Extract the (X, Y) coordinate from the center of the cell holding the provided text.  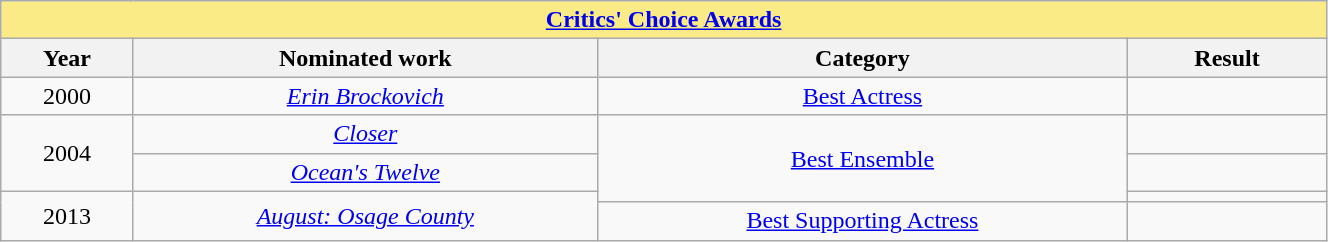
August: Osage County (365, 216)
Category (862, 58)
Best Actress (862, 96)
Best Supporting Actress (862, 221)
2013 (68, 216)
Closer (365, 134)
Nominated work (365, 58)
2000 (68, 96)
Year (68, 58)
Ocean's Twelve (365, 172)
Erin Brockovich (365, 96)
2004 (68, 153)
Result (1228, 58)
Best Ensemble (862, 158)
Critics' Choice Awards (664, 20)
